Identify which cell holds the provided text, then report its [X, Y] central coordinate. 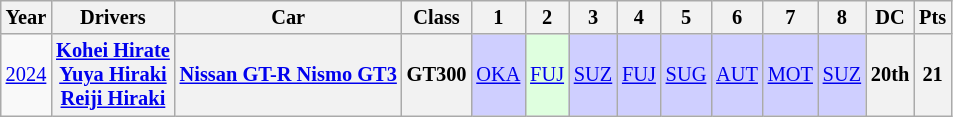
Class [437, 17]
Nissan GT-R Nismo GT3 [288, 75]
7 [790, 17]
Car [288, 17]
1 [498, 17]
2024 [26, 75]
Drivers [112, 17]
2 [547, 17]
5 [686, 17]
OKA [498, 75]
Year [26, 17]
GT300 [437, 75]
MOT [790, 75]
6 [737, 17]
AUT [737, 75]
SUG [686, 75]
3 [593, 17]
DC [890, 17]
4 [639, 17]
21 [932, 75]
8 [842, 17]
Pts [932, 17]
20th [890, 75]
Kohei Hirate Yuya Hiraki Reiji Hiraki [112, 75]
